Search for the cell housing the specified text and yield its (X, Y) center coordinate. 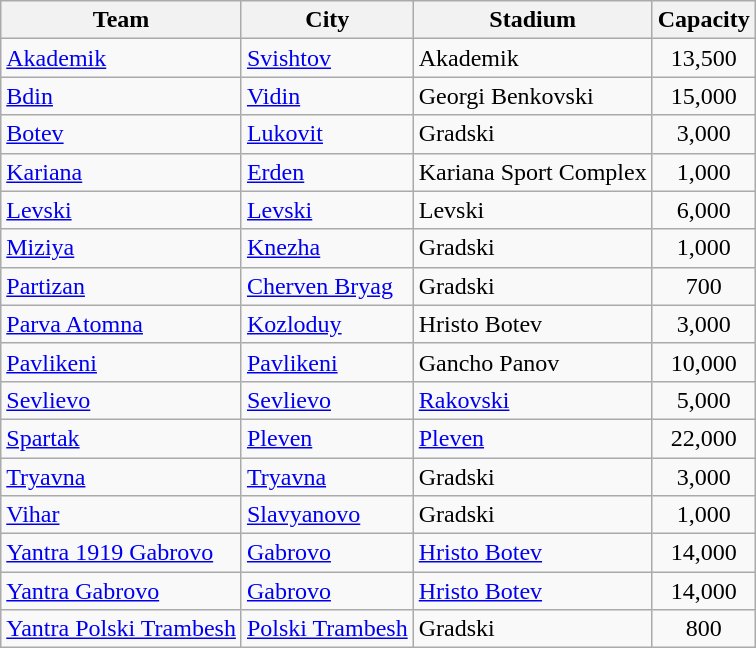
Georgi Benkovski (532, 96)
Svishtov (327, 58)
Cherven Bryag (327, 286)
Erden (327, 172)
6,000 (704, 210)
Slavyanovo (327, 515)
Vidin (327, 96)
Knezha (327, 248)
Partizan (122, 286)
10,000 (704, 362)
Vihar (122, 515)
Kariana Sport Complex (532, 172)
Team (122, 20)
Rakovski (532, 400)
Capacity (704, 20)
Yantra Polski Trambesh (122, 629)
Parva Atomna (122, 324)
800 (704, 629)
Bdin (122, 96)
Lukovit (327, 134)
13,500 (704, 58)
Kozloduy (327, 324)
5,000 (704, 400)
22,000 (704, 438)
Yantra 1919 Gabrovo (122, 553)
15,000 (704, 96)
Botev (122, 134)
Polski Trambesh (327, 629)
Stadium (532, 20)
Spartak (122, 438)
Yantra Gabrovo (122, 591)
Miziya (122, 248)
700 (704, 286)
Gancho Panov (532, 362)
City (327, 20)
Kariana (122, 172)
